Identify which cell holds the provided text, then report its [X, Y] central coordinate. 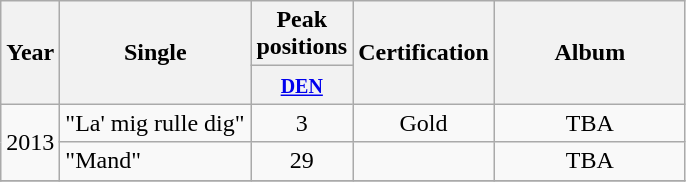
"Mand" [156, 161]
2013 [30, 142]
Single [156, 52]
DEN [302, 85]
Certification [424, 52]
"La' mig rulle dig" [156, 123]
3 [302, 123]
29 [302, 161]
Album [590, 52]
Year [30, 52]
Gold [424, 123]
Peak positions [302, 34]
